Detect which cell encompasses the target text, then output its (X, Y) center coordinate. 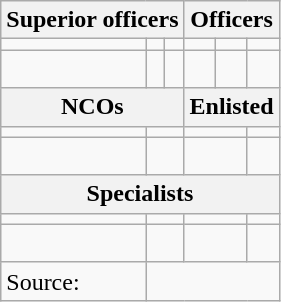
Source: (74, 281)
Superior officers (92, 20)
Enlisted (232, 107)
Officers (232, 20)
Specialists (140, 194)
NCOs (92, 107)
